Scan for the cell matching the given text and deliver its [X, Y] coordinate at center. 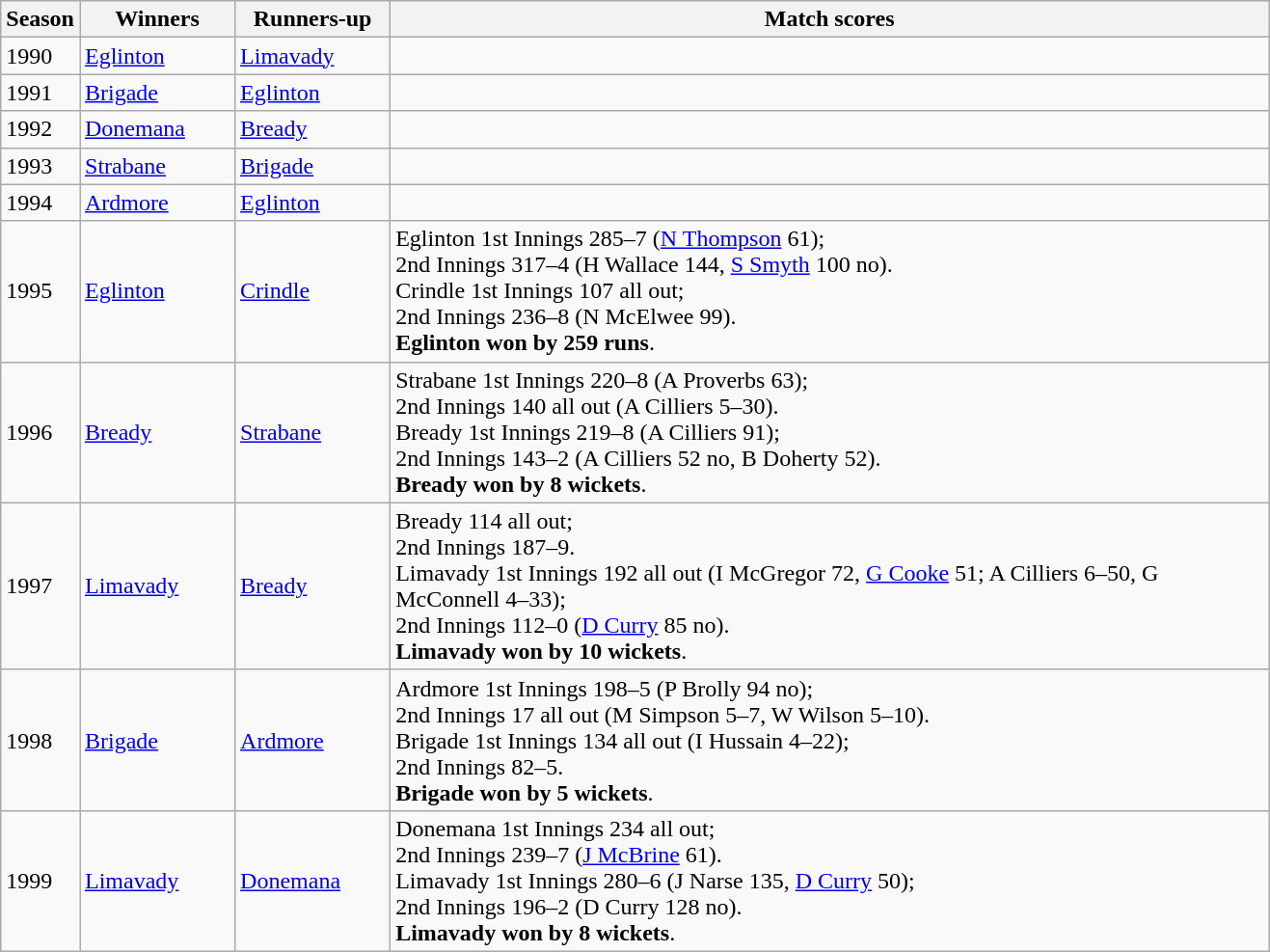
1990 [41, 56]
1994 [41, 203]
1998 [41, 740]
Season [41, 19]
Runners-up [312, 19]
1991 [41, 93]
1993 [41, 166]
1999 [41, 881]
Match scores [829, 19]
1996 [41, 432]
1992 [41, 129]
Crindle [312, 291]
Winners [156, 19]
1997 [41, 586]
1995 [41, 291]
